Detect which cell encompasses the target text, then output its (x, y) center coordinate. 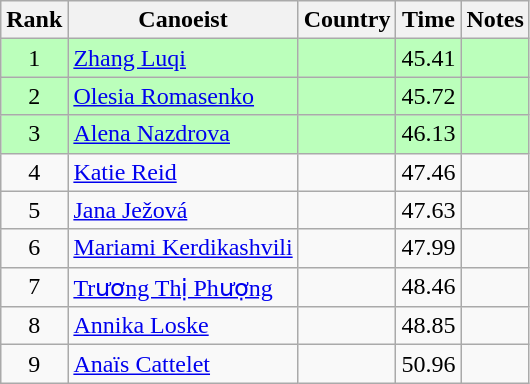
46.13 (428, 134)
Notes (495, 20)
Canoeist (183, 20)
47.99 (428, 248)
2 (34, 96)
Olesia Romasenko (183, 96)
Jana Ježová (183, 210)
7 (34, 287)
6 (34, 248)
Annika Loske (183, 326)
4 (34, 172)
50.96 (428, 364)
47.63 (428, 210)
48.46 (428, 287)
Zhang Luqi (183, 58)
Alena Nazdrova (183, 134)
Trương Thị Phượng (183, 287)
8 (34, 326)
Rank (34, 20)
9 (34, 364)
3 (34, 134)
48.85 (428, 326)
47.46 (428, 172)
45.72 (428, 96)
Katie Reid (183, 172)
Mariami Kerdikashvili (183, 248)
Anaïs Cattelet (183, 364)
45.41 (428, 58)
Time (428, 20)
1 (34, 58)
Country (347, 20)
5 (34, 210)
